From the cell containing the given text, extract its center point as (X, Y) coordinate. 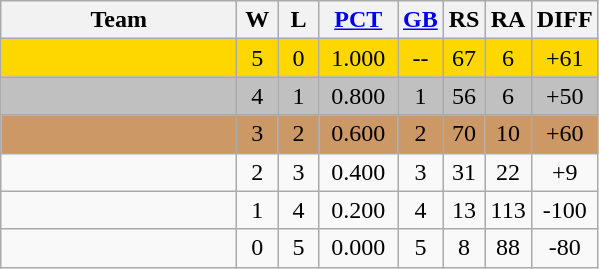
88 (508, 248)
L (298, 20)
13 (464, 210)
RS (464, 20)
67 (464, 58)
1.000 (358, 58)
31 (464, 172)
RA (508, 20)
+60 (564, 134)
+50 (564, 96)
GB (421, 20)
22 (508, 172)
0.800 (358, 96)
DIFF (564, 20)
-80 (564, 248)
-- (421, 58)
0.200 (358, 210)
PCT (358, 20)
56 (464, 96)
0.000 (358, 248)
10 (508, 134)
8 (464, 248)
0.600 (358, 134)
0.400 (358, 172)
-100 (564, 210)
+9 (564, 172)
Team (119, 20)
W (258, 20)
70 (464, 134)
+61 (564, 58)
113 (508, 210)
